Locate the cell with the specified text and output its [x, y] center coordinate. 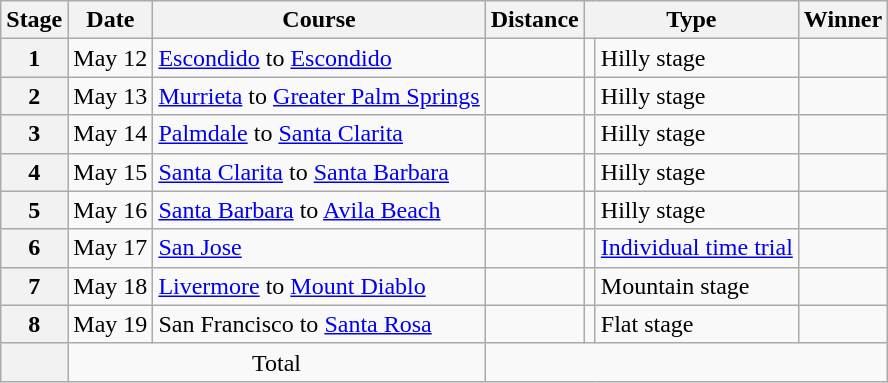
Livermore to Mount Diablo [319, 286]
7 [34, 286]
3 [34, 134]
Stage [34, 20]
May 13 [110, 96]
May 17 [110, 248]
Santa Barbara to Avila Beach [319, 210]
May 18 [110, 286]
5 [34, 210]
8 [34, 324]
1 [34, 58]
Murrieta to Greater Palm Springs [319, 96]
Date [110, 20]
San Jose [319, 248]
May 16 [110, 210]
6 [34, 248]
May 14 [110, 134]
Total [276, 362]
Escondido to Escondido [319, 58]
Palmdale to Santa Clarita [319, 134]
Type [691, 20]
May 12 [110, 58]
Santa Clarita to Santa Barbara [319, 172]
May 19 [110, 324]
May 15 [110, 172]
Mountain stage [696, 286]
San Francisco to Santa Rosa [319, 324]
Distance [534, 20]
Individual time trial [696, 248]
4 [34, 172]
Winner [842, 20]
Course [319, 20]
2 [34, 96]
Flat stage [696, 324]
